Output the [X, Y] coordinate of the center of the cell containing the given text.  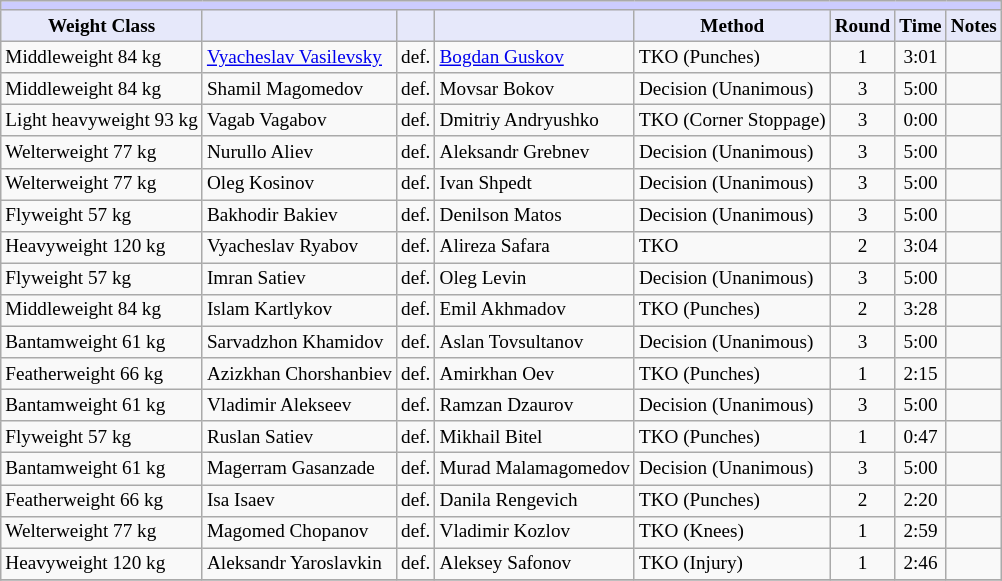
Danila Rengevich [534, 500]
Movsar Bokov [534, 89]
3:28 [920, 310]
Alireza Safara [534, 247]
Mikhail Bitel [534, 437]
Aslan Tovsultanov [534, 342]
Shamil Magomedov [299, 89]
Azizkhan Chorshanbiev [299, 374]
Weight Class [102, 26]
Ruslan Satiev [299, 437]
Round [862, 26]
Method [732, 26]
TKO (Injury) [732, 564]
Oleg Levin [534, 279]
Sarvadzhon Khamidov [299, 342]
Imran Satiev [299, 279]
0:47 [920, 437]
Emil Akhmadov [534, 310]
Isa Isaev [299, 500]
Aleksey Safonov [534, 564]
Denilson Matos [534, 216]
Vladimir Alekseev [299, 405]
Magomed Chopanov [299, 532]
Nurullo Aliev [299, 152]
Islam Kartlykov [299, 310]
Bogdan Guskov [534, 57]
Vyacheslav Ryabov [299, 247]
Time [920, 26]
2:15 [920, 374]
Vyacheslav Vasilevsky [299, 57]
Aleksandr Yaroslavkin [299, 564]
Dmitriy Andryushko [534, 121]
Oleg Kosinov [299, 184]
3:01 [920, 57]
TKO (Knees) [732, 532]
2:20 [920, 500]
Vagab Vagabov [299, 121]
2:46 [920, 564]
Vladimir Kozlov [534, 532]
TKO (Corner Stoppage) [732, 121]
Ivan Shpedt [534, 184]
Bakhodir Bakiev [299, 216]
Magerram Gasanzade [299, 469]
TKO [732, 247]
Ramzan Dzaurov [534, 405]
Notes [974, 26]
Aleksandr Grebnev [534, 152]
0:00 [920, 121]
2:59 [920, 532]
Murad Malamagomedov [534, 469]
Amirkhan Oev [534, 374]
Light heavyweight 93 kg [102, 121]
3:04 [920, 247]
